Capture the cell that displays the provided text and extract its (X, Y) central coordinate. 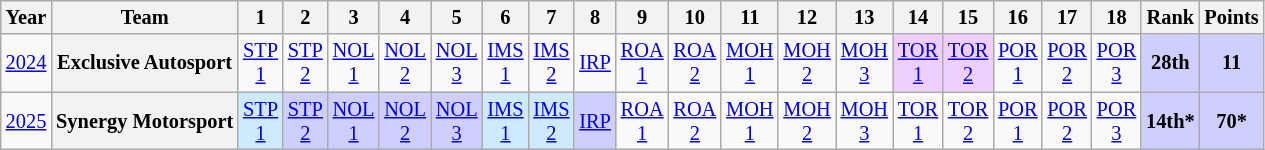
70* (1232, 121)
8 (594, 17)
Synergy Motorsport (144, 121)
15 (968, 17)
Team (144, 17)
3 (354, 17)
9 (642, 17)
14 (918, 17)
18 (1116, 17)
6 (505, 17)
28th (1170, 63)
17 (1066, 17)
16 (1018, 17)
Exclusive Autosport (144, 63)
5 (457, 17)
14th* (1170, 121)
10 (694, 17)
12 (806, 17)
13 (864, 17)
1 (260, 17)
4 (405, 17)
2 (306, 17)
7 (551, 17)
2024 (26, 63)
2025 (26, 121)
Rank (1170, 17)
Year (26, 17)
Points (1232, 17)
